Capture the cell that displays the provided text and extract its (x, y) central coordinate. 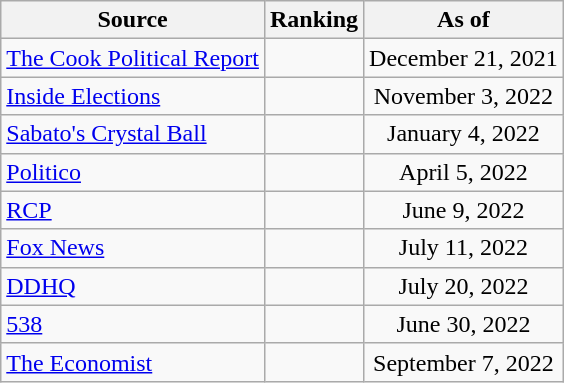
December 21, 2021 (464, 58)
The Economist (133, 362)
Politico (133, 172)
November 3, 2022 (464, 96)
The Cook Political Report (133, 58)
July 20, 2022 (464, 286)
Fox News (133, 248)
DDHQ (133, 286)
September 7, 2022 (464, 362)
June 9, 2022 (464, 210)
April 5, 2022 (464, 172)
July 11, 2022 (464, 248)
January 4, 2022 (464, 134)
Ranking (314, 20)
June 30, 2022 (464, 324)
Sabato's Crystal Ball (133, 134)
538 (133, 324)
Inside Elections (133, 96)
Source (133, 20)
As of (464, 20)
RCP (133, 210)
